Find where the given text appears and provide that cell's center as (x, y) coordinate. 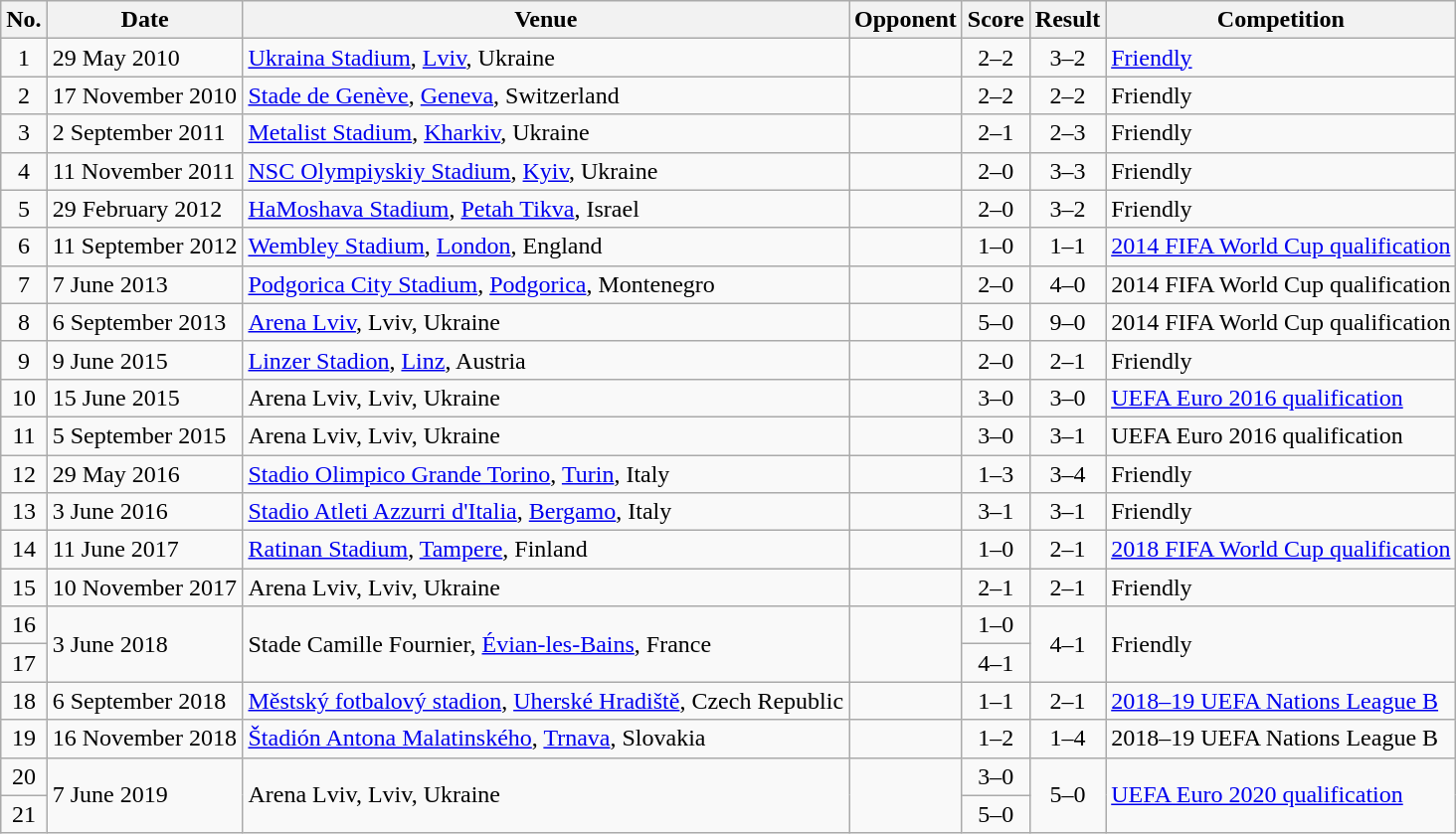
1 (24, 58)
3–4 (1067, 474)
6 September 2018 (145, 701)
7 June 2019 (145, 795)
19 (24, 739)
Stadio Atleti Azzurri d'Italia, Bergamo, Italy (546, 512)
2018 FIFA World Cup qualification (1281, 550)
3 June 2018 (145, 644)
6 September 2013 (145, 322)
Metalist Stadium, Kharkiv, Ukraine (546, 133)
Score (996, 20)
Stade Camille Fournier, Évian-les-Bains, France (546, 644)
11 November 2011 (145, 171)
7 June 2013 (145, 284)
16 November 2018 (145, 739)
29 May 2010 (145, 58)
4–0 (1067, 284)
3 June 2016 (145, 512)
Stade de Genève, Geneva, Switzerland (546, 95)
9 (24, 360)
Opponent (906, 20)
14 (24, 550)
29 May 2016 (145, 474)
13 (24, 512)
8 (24, 322)
9 June 2015 (145, 360)
21 (24, 814)
18 (24, 701)
11 September 2012 (145, 247)
17 November 2010 (145, 95)
3 (24, 133)
15 (24, 587)
12 (24, 474)
1–2 (996, 739)
Štadión Antona Malatinského, Trnava, Slovakia (546, 739)
5 September 2015 (145, 435)
5 (24, 209)
Ratinan Stadium, Tampere, Finland (546, 550)
2–3 (1067, 133)
2 September 2011 (145, 133)
3–3 (1067, 171)
10 November 2017 (145, 587)
6 (24, 247)
9–0 (1067, 322)
20 (24, 776)
11 (24, 435)
17 (24, 663)
1–3 (996, 474)
10 (24, 398)
1–4 (1067, 739)
2 (24, 95)
Date (145, 20)
15 June 2015 (145, 398)
Competition (1281, 20)
29 February 2012 (145, 209)
Stadio Olimpico Grande Torino, Turin, Italy (546, 474)
No. (24, 20)
4 (24, 171)
UEFA Euro 2020 qualification (1281, 795)
Result (1067, 20)
16 (24, 625)
Linzer Stadion, Linz, Austria (546, 360)
Wembley Stadium, London, England (546, 247)
11 June 2017 (145, 550)
Podgorica City Stadium, Podgorica, Montenegro (546, 284)
Ukraina Stadium, Lviv, Ukraine (546, 58)
HaMoshava Stadium, Petah Tikva, Israel (546, 209)
7 (24, 284)
Venue (546, 20)
NSC Olympiyskiy Stadium, Kyiv, Ukraine (546, 171)
Městský fotbalový stadion, Uherské Hradiště, Czech Republic (546, 701)
